Pinpoint the cell where the given text exists, returning its [X, Y] midpoint coordinate. 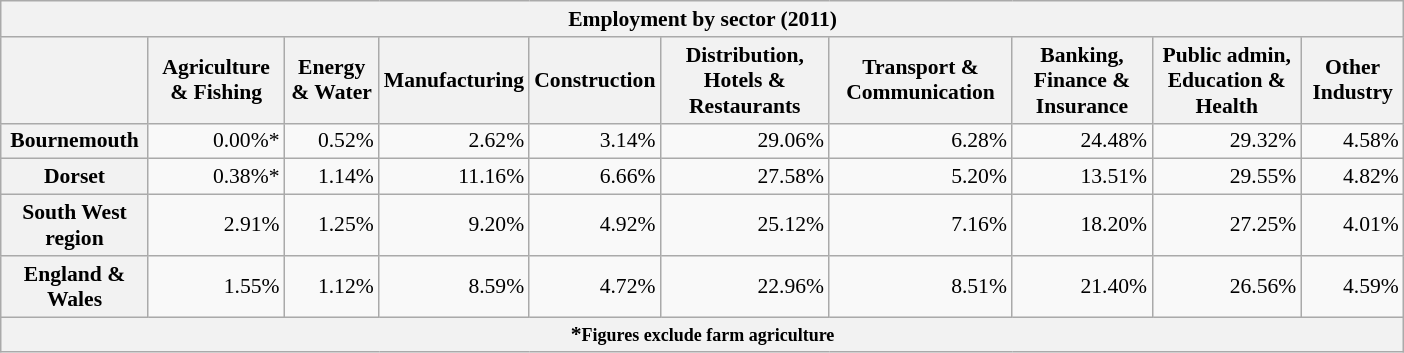
England & Wales [74, 286]
8.51% [920, 286]
1.55% [216, 286]
3.14% [594, 141]
24.48% [1082, 141]
1.25% [332, 226]
6.66% [594, 177]
4.01% [1352, 226]
21.40% [1082, 286]
7.16% [920, 226]
Dorset [74, 177]
Energy & Water [332, 80]
2.62% [454, 141]
Bournemouth [74, 141]
4.59% [1352, 286]
6.28% [920, 141]
4.72% [594, 286]
South West region [74, 226]
Agriculture & Fishing [216, 80]
18.20% [1082, 226]
4.82% [1352, 177]
5.20% [920, 177]
29.32% [1226, 141]
27.58% [744, 177]
8.59% [454, 286]
25.12% [744, 226]
0.00%* [216, 141]
Other Industry [1352, 80]
29.55% [1226, 177]
26.56% [1226, 286]
Transport & Communication [920, 80]
9.20% [454, 226]
13.51% [1082, 177]
11.16% [454, 177]
0.52% [332, 141]
1.12% [332, 286]
Public admin, Education & Health [1226, 80]
2.91% [216, 226]
22.96% [744, 286]
Banking, Finance & Insurance [1082, 80]
29.06% [744, 141]
Construction [594, 80]
Employment by sector (2011) [702, 19]
4.92% [594, 226]
*Figures exclude farm agriculture [702, 335]
Distribution, Hotels & Restaurants [744, 80]
27.25% [1226, 226]
4.58% [1352, 141]
0.38%* [216, 177]
Manufacturing [454, 80]
1.14% [332, 177]
